Provide the [x, y] coordinate of the cell's center where the given text is located.  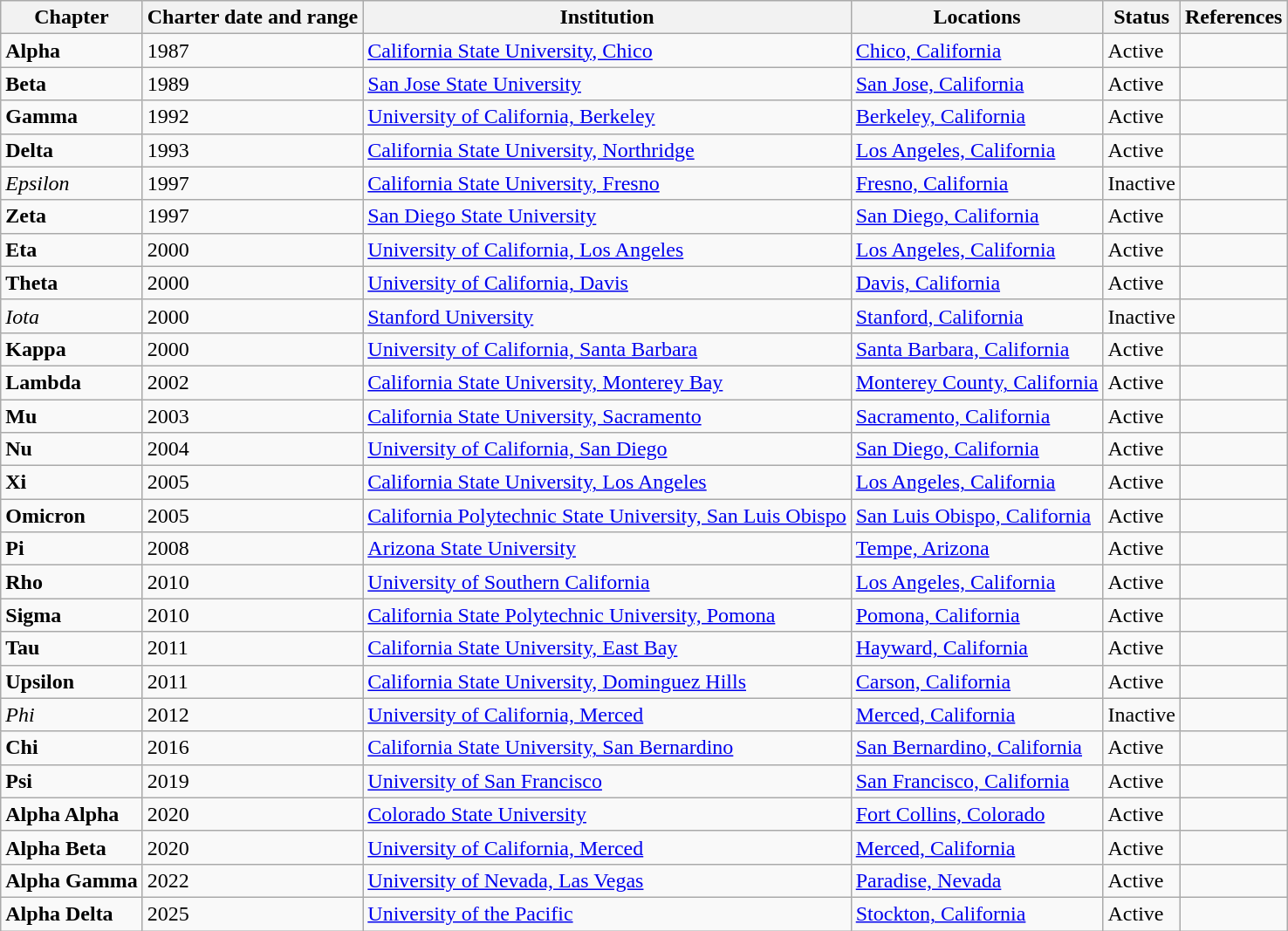
2022 [253, 880]
California State University, East Bay [607, 648]
Colorado State University [607, 814]
Carson, California [977, 681]
University of California, Davis [607, 283]
Charter date and range [253, 17]
California State University, Chico [607, 51]
Nu [72, 449]
California State University, Northridge [607, 150]
Davis, California [977, 283]
Chi [72, 748]
Mu [72, 416]
2008 [253, 549]
Chapter [72, 17]
California State University, San Bernardino [607, 748]
Tempe, Arizona [977, 549]
Chico, California [977, 51]
San Diego State University [607, 216]
Alpha Alpha [72, 814]
University of Southern California [607, 582]
2004 [253, 449]
San Jose, California [977, 84]
References [1234, 17]
Sacramento, California [977, 416]
University of California, Berkeley [607, 117]
Locations [977, 17]
California State University, Fresno [607, 183]
Xi [72, 483]
Berkeley, California [977, 117]
2025 [253, 914]
California State University, Sacramento [607, 416]
Omicron [72, 516]
Status [1141, 17]
2012 [253, 715]
San Francisco, California [977, 781]
San Bernardino, California [977, 748]
California State University, Monterey Bay [607, 382]
1992 [253, 117]
Iota [72, 316]
Rho [72, 582]
Stockton, California [977, 914]
Phi [72, 715]
California State Polytechnic University, Pomona [607, 615]
California State University, Dominguez Hills [607, 681]
1989 [253, 84]
Upsilon [72, 681]
Psi [72, 781]
2016 [253, 748]
Alpha [72, 51]
University of California, San Diego [607, 449]
Gamma [72, 117]
California State University, Los Angeles [607, 483]
Fort Collins, Colorado [977, 814]
Tau [72, 648]
Beta [72, 84]
Santa Barbara, California [977, 349]
Institution [607, 17]
Theta [72, 283]
Sigma [72, 615]
Zeta [72, 216]
Alpha Beta [72, 847]
Fresno, California [977, 183]
2003 [253, 416]
Monterey County, California [977, 382]
University of Nevada, Las Vegas [607, 880]
Paradise, Nevada [977, 880]
University of California, Los Angeles [607, 250]
San Luis Obispo, California [977, 516]
Delta [72, 150]
Kappa [72, 349]
San Jose State University [607, 84]
University of San Francisco [607, 781]
Stanford, California [977, 316]
California Polytechnic State University, San Luis Obispo [607, 516]
Alpha Delta [72, 914]
Stanford University [607, 316]
2002 [253, 382]
Pomona, California [977, 615]
Epsilon [72, 183]
1993 [253, 150]
Hayward, California [977, 648]
Pi [72, 549]
Arizona State University [607, 549]
University of California, Santa Barbara [607, 349]
Alpha Gamma [72, 880]
University of the Pacific [607, 914]
1987 [253, 51]
Lambda [72, 382]
Eta [72, 250]
2019 [253, 781]
